Find where the given text appears and provide that cell's center as [X, Y] coordinate. 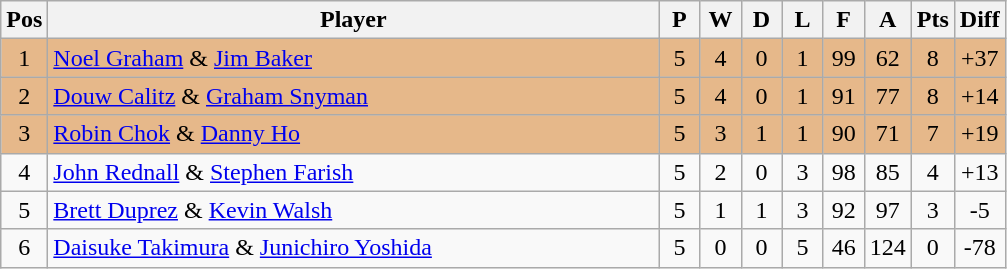
Brett Duprez & Kevin Walsh [354, 210]
A [888, 20]
+37 [980, 58]
W [720, 20]
46 [844, 248]
77 [888, 96]
90 [844, 134]
Pos [24, 20]
7 [932, 134]
99 [844, 58]
F [844, 20]
L [802, 20]
D [762, 20]
John Rednall & Stephen Farish [354, 172]
Douw Calitz & Graham Snyman [354, 96]
Pts [932, 20]
Noel Graham & Jim Baker [354, 58]
P [680, 20]
97 [888, 210]
124 [888, 248]
6 [24, 248]
+13 [980, 172]
Player [354, 20]
92 [844, 210]
+14 [980, 96]
+19 [980, 134]
91 [844, 96]
98 [844, 172]
Daisuke Takimura & Junichiro Yoshida [354, 248]
Diff [980, 20]
71 [888, 134]
-5 [980, 210]
-78 [980, 248]
62 [888, 58]
85 [888, 172]
Robin Chok & Danny Ho [354, 134]
